Scan for the cell matching the given text and deliver its [x, y] coordinate at center. 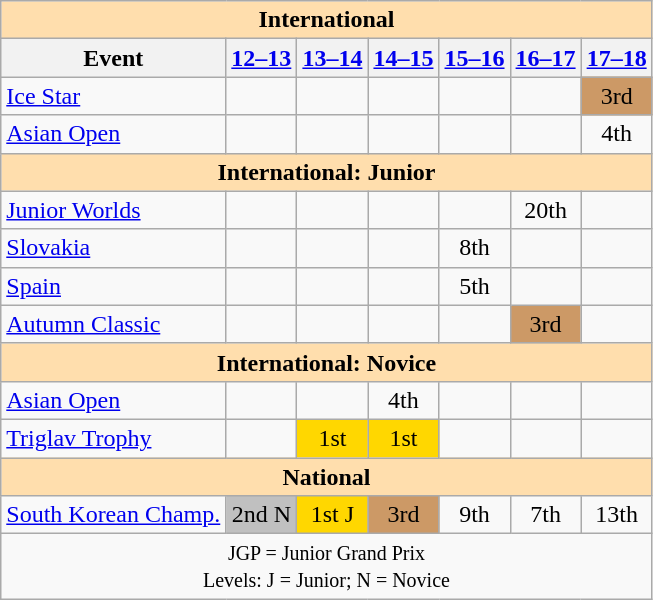
8th [474, 248]
7th [546, 515]
2nd N [262, 515]
1st J [332, 515]
20th [546, 210]
13th [616, 515]
Spain [114, 286]
17–18 [616, 58]
12–13 [262, 58]
16–17 [546, 58]
5th [474, 286]
15–16 [474, 58]
Slovakia [114, 248]
13–14 [332, 58]
Ice Star [114, 96]
JGP = Junior Grand Prix Levels: J = Junior; N = Novice [326, 566]
International [326, 20]
South Korean Champ. [114, 515]
Triglav Trophy [114, 438]
9th [474, 515]
International: Novice [326, 362]
14–15 [404, 58]
Junior Worlds [114, 210]
Event [114, 58]
Autumn Classic [114, 324]
International: Junior [326, 172]
National [326, 477]
